Extract the (X, Y) coordinate from the center of the cell holding the provided text.  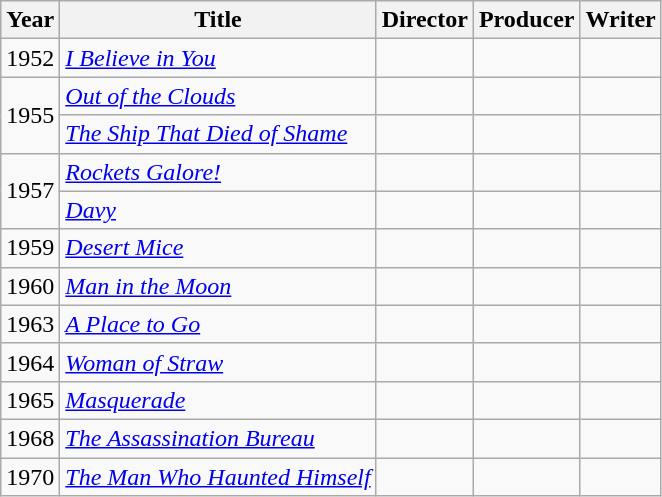
Year (30, 20)
Producer (526, 20)
1957 (30, 191)
1952 (30, 58)
Davy (218, 210)
Rockets Galore! (218, 172)
1955 (30, 115)
Woman of Straw (218, 362)
1968 (30, 438)
The Ship That Died of Shame (218, 134)
Masquerade (218, 400)
Writer (620, 20)
I Believe in You (218, 58)
The Man Who Haunted Himself (218, 477)
1965 (30, 400)
1963 (30, 324)
The Assassination Bureau (218, 438)
1970 (30, 477)
1959 (30, 248)
A Place to Go (218, 324)
Director (424, 20)
1960 (30, 286)
1964 (30, 362)
Man in the Moon (218, 286)
Title (218, 20)
Desert Mice (218, 248)
Out of the Clouds (218, 96)
